Detect which cell encompasses the target text, then output its [x, y] center coordinate. 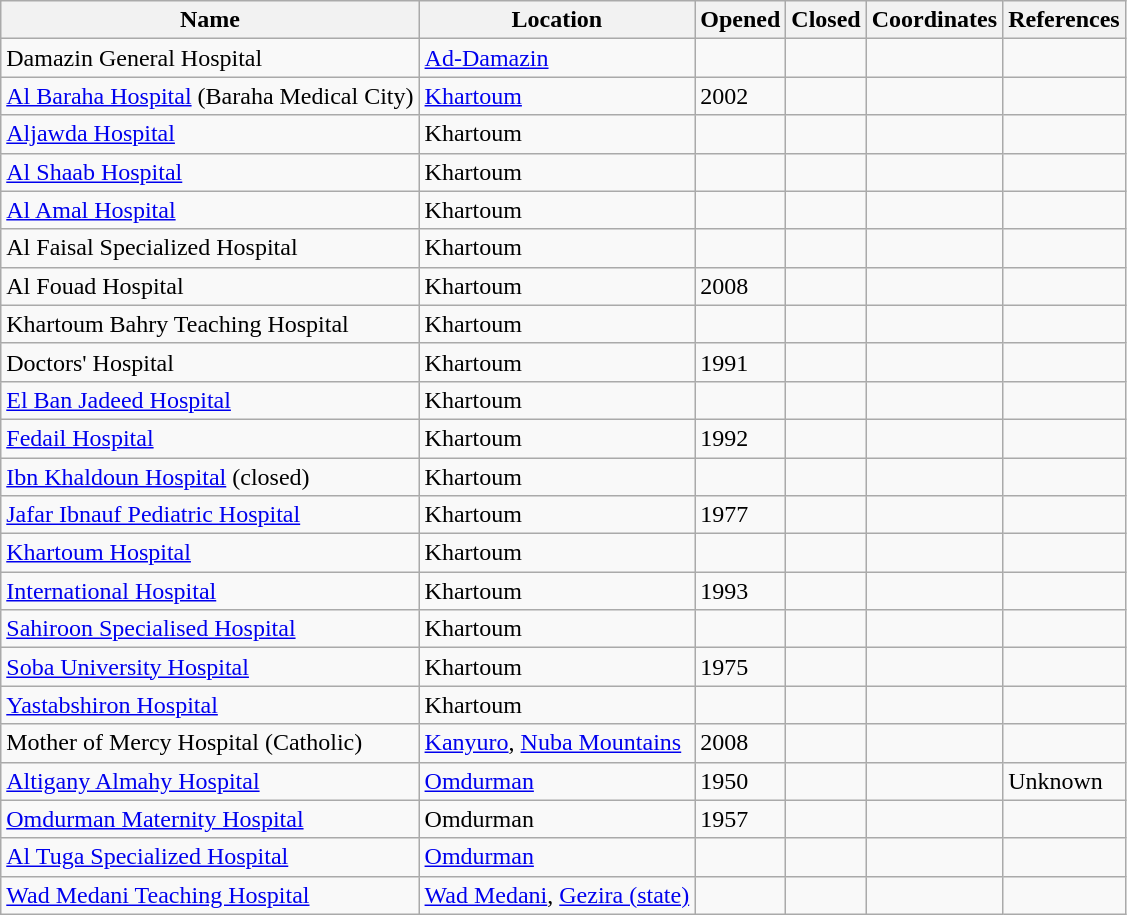
Kanyuro, Nuba Mountains [557, 743]
1992 [740, 438]
El Ban Jadeed Hospital [210, 400]
Ibn Khaldoun Hospital (closed) [210, 477]
Jafar Ibnauf Pediatric Hospital [210, 515]
Opened [740, 20]
Fedail Hospital [210, 438]
Coordinates [934, 20]
References [1064, 20]
Unknown [1064, 781]
1975 [740, 667]
Wad Medani, Gezira (state) [557, 895]
Yastabshiron Hospital [210, 705]
Khartoum Bahry Teaching Hospital [210, 324]
Aljawda Hospital [210, 134]
Ad-Damazin [557, 58]
Al Faisal Specialized Hospital [210, 248]
Al Shaab Hospital [210, 172]
Damazin General Hospital [210, 58]
1957 [740, 819]
Al Baraha Hospital (Baraha Medical City) [210, 96]
Soba University Hospital [210, 667]
Al Fouad Hospital [210, 286]
International Hospital [210, 591]
Wad Medani Teaching Hospital [210, 895]
Khartoum Hospital [210, 553]
1950 [740, 781]
Mother of Mercy Hospital (Catholic) [210, 743]
1993 [740, 591]
1991 [740, 362]
Sahiroon Specialised Hospital [210, 629]
1977 [740, 515]
2002 [740, 96]
Al Tuga Specialized Hospital [210, 857]
Name [210, 20]
Omdurman Maternity Hospital [210, 819]
Al Amal Hospital [210, 210]
Location [557, 20]
Altigany Almahy Hospital [210, 781]
Doctors' Hospital [210, 362]
Closed [826, 20]
